Pinpoint the cell where the given text exists, returning its (x, y) midpoint coordinate. 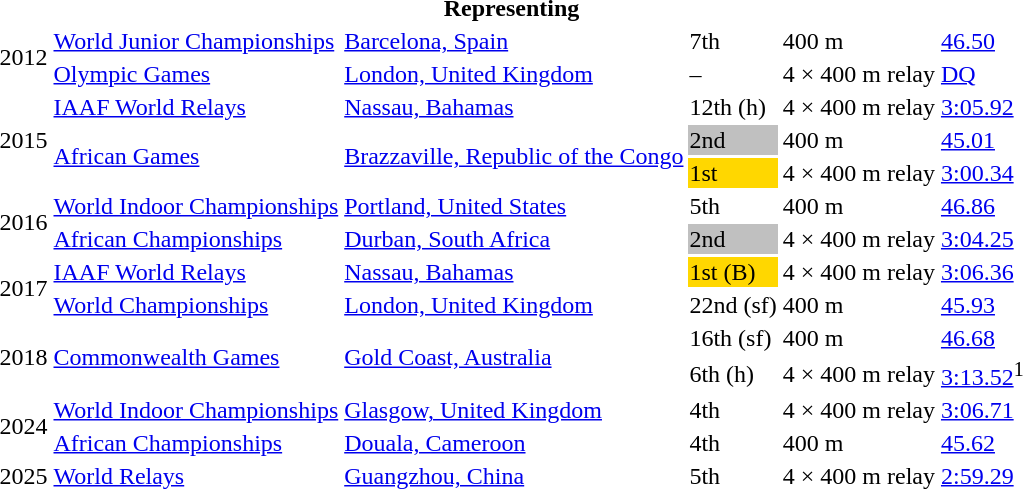
African Games (196, 156)
5th (733, 206)
12th (h) (733, 107)
Durban, South Africa (514, 239)
1st (B) (733, 272)
Olympic Games (196, 74)
World Championships (196, 305)
7th (733, 41)
Portland, United States (514, 206)
Douala, Cameroon (514, 443)
22nd (sf) (733, 305)
Gold Coast, Australia (514, 358)
World Junior Championships (196, 41)
1st (733, 173)
Glasgow, United Kingdom (514, 410)
6th (h) (733, 374)
16th (sf) (733, 338)
Brazzaville, Republic of the Congo (514, 156)
Barcelona, Spain (514, 41)
Commonwealth Games (196, 358)
– (733, 74)
